Pinpoint the cell where the given text exists, returning its [x, y] midpoint coordinate. 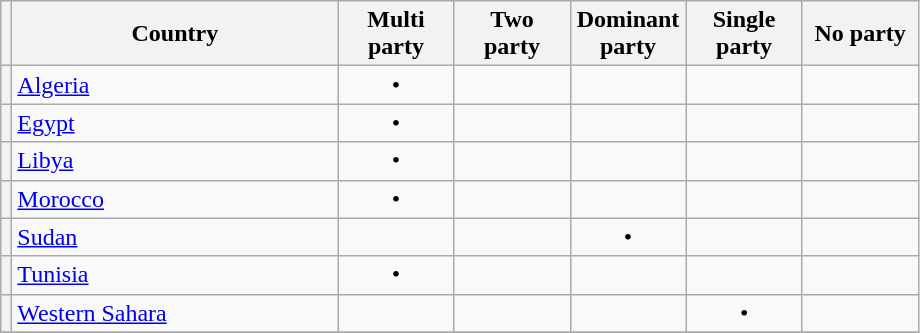
Dominant party [628, 34]
Algeria [175, 85]
Country [175, 34]
Single party [744, 34]
Multi party [396, 34]
Libya [175, 161]
Western Sahara [175, 313]
Tunisia [175, 275]
Sudan [175, 237]
No party [860, 34]
Morocco [175, 199]
Egypt [175, 123]
Two party [512, 34]
